For the text-containing cell, return its midpoint in [x, y] coordinate format. 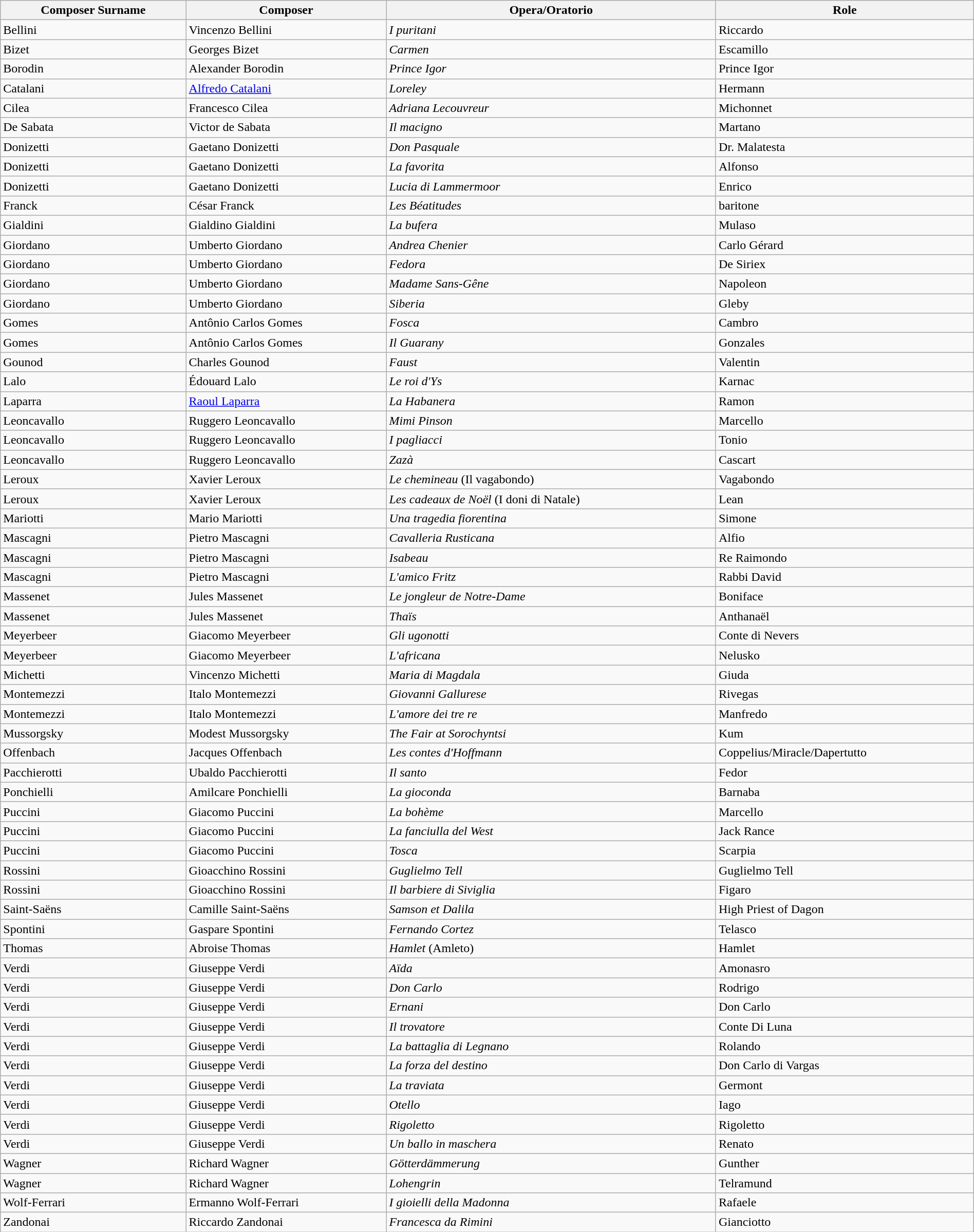
Zazà [551, 460]
Amilcare Ponchielli [286, 792]
L'amico Fritz [551, 577]
Conte Di Luna [845, 1027]
Offenbach [93, 753]
Michonnet [845, 108]
Gonzales [845, 343]
Riccardo [845, 30]
Mussorgsky [93, 733]
Iago [845, 1105]
Conte di Nevers [845, 636]
Gialdini [93, 225]
Fernando Cortez [551, 929]
I pagliacci [551, 440]
Rivegas [845, 694]
La battaglia di Legnano [551, 1046]
Barnaba [845, 792]
Francesco Cilea [286, 108]
Riccardo Zandonai [286, 1222]
Nelusko [845, 655]
Valentin [845, 362]
Ermanno Wolf-Ferrari [286, 1203]
Bizet [93, 49]
La fanciulla del West [551, 831]
Lalo [93, 382]
Thaïs [551, 616]
Role [845, 10]
Borodin [93, 69]
Il Guarany [551, 343]
Dr. Malatesta [845, 147]
Maria di Magdala [551, 675]
Aïda [551, 968]
Tonio [845, 440]
Thomas [93, 949]
Francesca da Rimini [551, 1222]
Franck [93, 205]
Alfredo Catalani [286, 88]
Tosca [551, 850]
Siberia [551, 304]
La bohème [551, 811]
Cavalleria Rusticana [551, 538]
Rafaele [845, 1203]
Telasco [845, 929]
Telramund [845, 1183]
Renato [845, 1144]
Re Raimondo [845, 557]
Scarpia [845, 850]
Raoul Laparra [286, 401]
La bufera [551, 225]
Rodrigo [845, 988]
Georges Bizet [286, 49]
Victor de Sabata [286, 127]
Fedor [845, 772]
Fedora [551, 264]
Camille Saint-Saëns [286, 909]
Cascart [845, 460]
Carmen [551, 49]
Vincenzo Michetti [286, 675]
Faust [551, 362]
La gioconda [551, 792]
Il macigno [551, 127]
Don Pasquale [551, 147]
Figaro [845, 890]
Laparra [93, 401]
Una tragedia fiorentina [551, 518]
Samson et Dalila [551, 909]
César Franck [286, 205]
Alfonso [845, 166]
Jack Rance [845, 831]
Zandonai [93, 1222]
Gunther [845, 1163]
Il trovatore [551, 1027]
Götterdämmerung [551, 1163]
Composer [286, 10]
De Siriex [845, 264]
Saint-Saëns [93, 909]
Amonasro [845, 968]
Vincenzo Bellini [286, 30]
Le jongleur de Notre-Dame [551, 597]
Kum [845, 733]
Composer Surname [93, 10]
Il santo [551, 772]
Un ballo in maschera [551, 1144]
La Habanera [551, 401]
Édouard Lalo [286, 382]
Anthanaël [845, 616]
Modest Mussorgsky [286, 733]
Fosca [551, 323]
Mariotti [93, 518]
L'africana [551, 655]
Pacchierotti [93, 772]
Adriana Lecouvreur [551, 108]
Rolando [845, 1046]
De Sabata [93, 127]
Mimi Pinson [551, 421]
Ponchielli [93, 792]
Giovanni Gallurese [551, 694]
Ramon [845, 401]
Ernani [551, 1007]
Spontini [93, 929]
baritone [845, 205]
Alfio [845, 538]
Michetti [93, 675]
Lohengrin [551, 1183]
Isabeau [551, 557]
Les contes d'Hoffmann [551, 753]
Hermann [845, 88]
Boniface [845, 597]
Vagabondo [845, 479]
La traviata [551, 1085]
Les Béatitudes [551, 205]
Simone [845, 518]
High Priest of Dagon [845, 909]
I gioielli della Madonna [551, 1203]
Escamillo [845, 49]
Wolf-Ferrari [93, 1203]
Gialdino Gialdini [286, 225]
Gounod [93, 362]
Le roi d'Ys [551, 382]
I puritani [551, 30]
Rabbi David [845, 577]
Jacques Offenbach [286, 753]
Carlo Gérard [845, 245]
Madame Sans-Gêne [551, 284]
Mulaso [845, 225]
Cambro [845, 323]
Gli ugonotti [551, 636]
Il barbiere di Siviglia [551, 890]
Cilea [93, 108]
Bellini [93, 30]
Don Carlo di Vargas [845, 1066]
Les cadeaux de Noël (I doni di Natale) [551, 499]
Mario Mariotti [286, 518]
Napoleon [845, 284]
Germont [845, 1085]
Giuda [845, 675]
La forza del destino [551, 1066]
Otello [551, 1105]
Karnac [845, 382]
Hamlet (Amleto) [551, 949]
Opera/Oratorio [551, 10]
Andrea Chenier [551, 245]
Gianciotto [845, 1222]
Manfredo [845, 714]
Alexander Borodin [286, 69]
Abroise Thomas [286, 949]
The Fair at Sorochyntsi [551, 733]
Ubaldo Pacchierotti [286, 772]
L'amore dei tre re [551, 714]
Gleby [845, 304]
Martano [845, 127]
Enrico [845, 186]
Le chemineau (Il vagabondo) [551, 479]
Lucia di Lammermoor [551, 186]
Charles Gounod [286, 362]
Hamlet [845, 949]
Loreley [551, 88]
La favorita [551, 166]
Coppelius/Miracle/Dapertutto [845, 753]
Catalani [93, 88]
Lean [845, 499]
Gaspare Spontini [286, 929]
